Capture the cell that displays the provided text and extract its (X, Y) central coordinate. 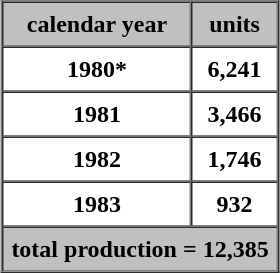
3,466 (235, 114)
1980* (96, 68)
total production = 12,385 (140, 248)
6,241 (235, 68)
calendar year (96, 24)
1981 (96, 114)
units (235, 24)
1983 (96, 204)
1,746 (235, 158)
1982 (96, 158)
932 (235, 204)
